For the text-containing cell, return its midpoint in [x, y] coordinate format. 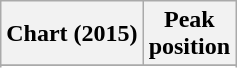
Chart (2015) [72, 34]
Peakposition [189, 34]
